Scan for the cell matching the given text and deliver its [X, Y] coordinate at center. 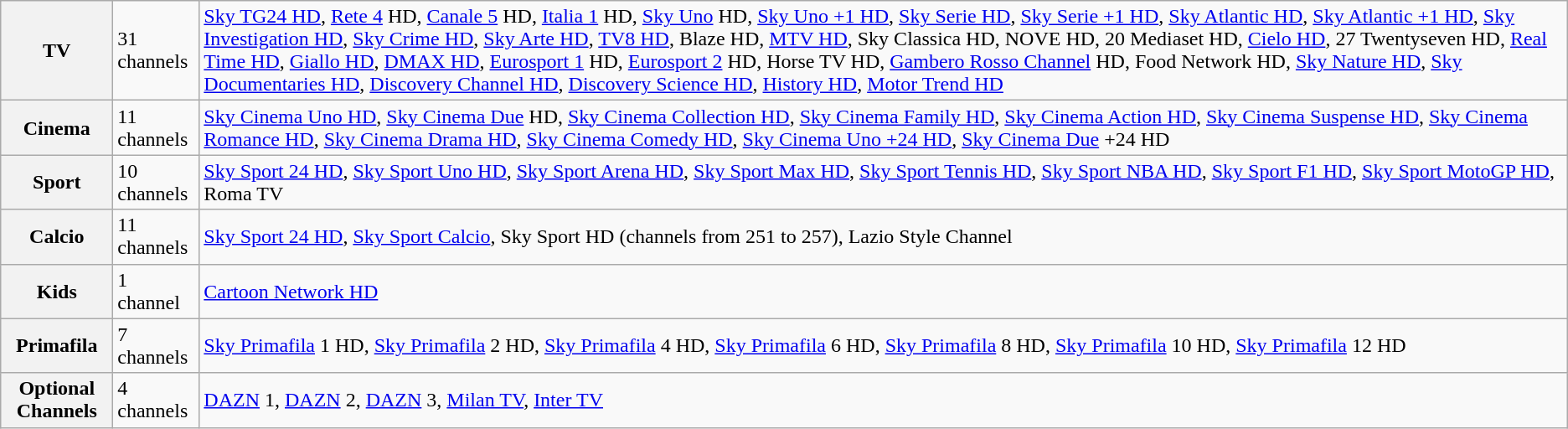
Primafila [57, 345]
Calcio [57, 236]
Sky Primafila 1 HD, Sky Primafila 2 HD, Sky Primafila 4 HD, Sky Primafila 6 HD, Sky Primafila 8 HD, Sky Primafila 10 HD, Sky Primafila 12 HD [883, 345]
31 channels [156, 50]
Sky Sport 24 HD, Sky Sport Calcio, Sky Sport HD (channels from 251 to 257), Lazio Style Channel [883, 236]
10 channels [156, 183]
Kids [57, 292]
Optional Channels [57, 401]
1 channel [156, 292]
Sport [57, 183]
DAZN 1, DAZN 2, DAZN 3, Milan TV, Inter TV [883, 401]
4 channels [156, 401]
Cartoon Network HD [883, 292]
TV [57, 50]
7 channels [156, 345]
Cinema [57, 127]
